Determine the [X, Y] coordinate at the center of the cell enclosing the given text.  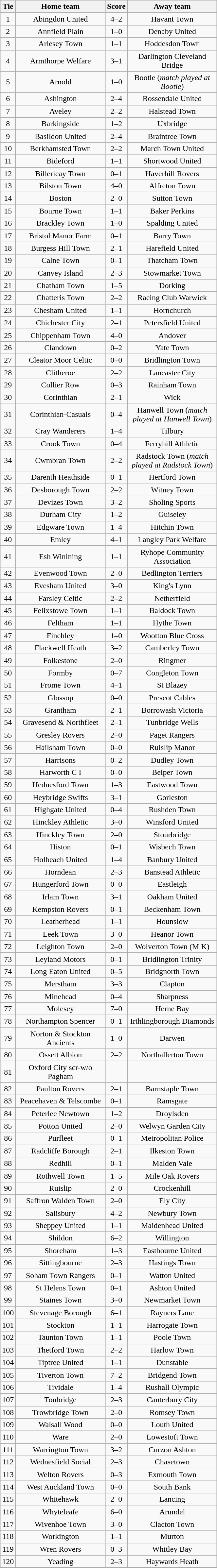
Beckenham Town [172, 909]
Rothwell Town [61, 1176]
Chatham Town [61, 285]
120 [8, 1561]
82 [8, 1089]
57 [8, 760]
Rushall Olympic [172, 1387]
Peacehaven & Telscombe [61, 1101]
Welton Rovers [61, 1474]
Cleator Moor Celtic [61, 360]
Newbury Town [172, 1213]
10 [8, 148]
106 [8, 1387]
Bootle (match played at Bootle) [172, 82]
Bridlington Town [172, 360]
108 [8, 1412]
15 [8, 211]
28 [8, 372]
114 [8, 1487]
Dudley Town [172, 760]
Yate Town [172, 348]
Tunbridge Wells [172, 723]
Witney Town [172, 490]
38 [8, 515]
11 [8, 161]
17 [8, 236]
7 [8, 111]
Glossop [61, 698]
Netherfield [172, 598]
29 [8, 385]
93 [8, 1226]
Romsey Town [172, 1412]
89 [8, 1176]
Potton United [61, 1126]
42 [8, 573]
Harefield United [172, 248]
Whyteleafe [61, 1512]
Darenth Heathside [61, 477]
41 [8, 556]
Banbury United [172, 860]
Aveley [61, 111]
St Blazey [172, 685]
Chasetown [172, 1462]
40 [8, 539]
99 [8, 1300]
Frome Town [61, 685]
65 [8, 860]
Whitley Bay [172, 1549]
0–5 [116, 971]
Rossendale United [172, 99]
79 [8, 1038]
Spalding United [172, 223]
Havant Town [172, 19]
39 [8, 527]
Heybridge Swifts [61, 797]
84 [8, 1114]
Watton United [172, 1275]
Stevenage Borough [61, 1313]
32 [8, 431]
Barry Town [172, 236]
Farsley Celtic [61, 598]
Radcliffe Borough [61, 1151]
Oxford City scr-w/o Pagham [61, 1072]
Saffron Walden Town [61, 1201]
Sittingbourne [61, 1263]
Holbeach United [61, 860]
1 [8, 19]
Ossett Albion [61, 1055]
Stourbridge [172, 835]
Corinthian [61, 398]
62 [8, 822]
Workington [61, 1537]
Stowmarket Town [172, 273]
Harlow Town [172, 1350]
Basildon United [61, 136]
Uxbridge [172, 124]
Wootton Blue Cross [172, 636]
Racing Club Warwick [172, 298]
Hitchin Town [172, 527]
Haywards Heath [172, 1561]
Stockton [61, 1325]
Ryhope Community Association [172, 556]
Radstock Town (match played at Radstock Town) [172, 460]
Bristol Manor Farm [61, 236]
66 [8, 872]
Cwmbran Town [61, 460]
Irlam Town [61, 897]
Guiseley [172, 515]
45 [8, 611]
14 [8, 198]
Harrisons [61, 760]
19 [8, 261]
Grantham [61, 710]
48 [8, 648]
Wolverton Town (M K) [172, 946]
64 [8, 847]
Chatteris Town [61, 298]
44 [8, 598]
104 [8, 1362]
Winsford United [172, 822]
Hertford Town [172, 477]
56 [8, 747]
74 [8, 971]
Denaby United [172, 31]
Thetford Town [61, 1350]
112 [8, 1462]
Tonbridge [61, 1400]
Curzon Ashton [172, 1450]
Chesham United [61, 310]
Bridlington Trinity [172, 959]
Dorking [172, 285]
Redhill [61, 1163]
Durham City [61, 515]
50 [8, 673]
58 [8, 772]
Sharpness [172, 996]
Ilkeston Town [172, 1151]
60 [8, 797]
61 [8, 810]
Lancaster City [172, 372]
Harworth C I [61, 772]
Langley Park Welfare [172, 539]
Oakham United [172, 897]
Braintree Town [172, 136]
85 [8, 1126]
Sheppey United [61, 1226]
Halstead Town [172, 111]
Paulton Rovers [61, 1089]
Home team [61, 7]
Purfleet [61, 1138]
Lowestoft Town [172, 1437]
Devizes Town [61, 502]
Canvey Island [61, 273]
37 [8, 502]
Cray Wanderers [61, 431]
Salisbury [61, 1213]
Ramsgate [172, 1101]
Hinckley Athletic [61, 822]
27 [8, 360]
Shoreham [61, 1251]
22 [8, 298]
Congleton Town [172, 673]
Score [116, 7]
Armthorpe Welfare [61, 61]
71 [8, 934]
Edgware Town [61, 527]
Norton & Stockton Ancients [61, 1038]
49 [8, 660]
Clacton Town [172, 1524]
24 [8, 323]
73 [8, 959]
107 [8, 1400]
Bridgend Town [172, 1375]
6–2 [116, 1238]
70 [8, 922]
43 [8, 586]
Folkestone [61, 660]
119 [8, 1549]
Rainham Town [172, 385]
Sutton Town [172, 198]
Eastleigh [172, 884]
Ferryhill Athletic [172, 444]
77 [8, 1009]
Barnstaple Town [172, 1089]
Rayners Lane [172, 1313]
Tilbury [172, 431]
Welwyn Garden City [172, 1126]
Tiverton Town [61, 1375]
Finchley [61, 636]
Tividale [61, 1387]
69 [8, 909]
Maidenhead United [172, 1226]
Wick [172, 398]
Eastwood Town [172, 785]
Corinthian-Casuals [61, 415]
Chichester City [61, 323]
Irthlingborough Diamonds [172, 1021]
Droylsden [172, 1114]
67 [8, 884]
33 [8, 444]
Shortwood United [172, 161]
Prescot Cables [172, 698]
Baker Perkins [172, 211]
31 [8, 415]
98 [8, 1288]
Felixstowe Town [61, 611]
63 [8, 835]
Haverhill Rovers [172, 174]
80 [8, 1055]
36 [8, 490]
91 [8, 1201]
Hednesford Town [61, 785]
Trowbridge Town [61, 1412]
Flackwell Heath [61, 648]
Lancing [172, 1499]
Eastbourne United [172, 1251]
8 [8, 124]
Hastings Town [172, 1263]
Hounslow [172, 922]
5 [8, 82]
109 [8, 1425]
12 [8, 174]
Rushden Town [172, 810]
4 [8, 61]
25 [8, 335]
7–2 [116, 1375]
Brackley Town [61, 223]
110 [8, 1437]
Gresley Rovers [61, 735]
Hoddesdon Town [172, 44]
Taunton Town [61, 1338]
Banstead Athletic [172, 872]
Long Eaton United [61, 971]
Boston [61, 198]
46 [8, 623]
96 [8, 1263]
Yeading [61, 1561]
Leyland Motors [61, 959]
21 [8, 285]
Hanwell Town (match played at Hanwell Town) [172, 415]
Bideford [61, 161]
Hungerford Town [61, 884]
Gravesend & Northfleet [61, 723]
Merstham [61, 984]
Clandown [61, 348]
30 [8, 398]
26 [8, 348]
Clitheroe [61, 372]
Arundel [172, 1512]
Herne Bay [172, 1009]
47 [8, 636]
Borrowash Victoria [172, 710]
Hythe Town [172, 623]
Staines Town [61, 1300]
0–7 [116, 673]
Emley [61, 539]
Northallerton Town [172, 1055]
Chippenham Town [61, 335]
101 [8, 1325]
Kempston Rovers [61, 909]
Metropolitan Police [172, 1138]
Esh Winining [61, 556]
Shildon [61, 1238]
Bedlington Terriers [172, 573]
20 [8, 273]
6–1 [116, 1313]
Burgess Hill Town [61, 248]
59 [8, 785]
Heanor Town [172, 934]
Wisbech Town [172, 847]
68 [8, 897]
Evesham United [61, 586]
6 [8, 99]
St Helens Town [61, 1288]
16 [8, 223]
Ashington [61, 99]
118 [8, 1537]
Molesey [61, 1009]
Bourne Town [61, 211]
95 [8, 1251]
Gorleston [172, 797]
94 [8, 1238]
Evenwood Town [61, 573]
Warrington Town [61, 1450]
Dunstable [172, 1362]
Willington [172, 1238]
86 [8, 1138]
Arnold [61, 82]
9 [8, 136]
Ashton United [172, 1288]
South Bank [172, 1487]
52 [8, 698]
Hinckley Town [61, 835]
Leatherhead [61, 922]
6–0 [116, 1512]
Alfreton Town [172, 186]
Tiptree United [61, 1362]
Ware [61, 1437]
97 [8, 1275]
Canterbury City [172, 1400]
Andover [172, 335]
55 [8, 735]
Hornchurch [172, 310]
7–0 [116, 1009]
83 [8, 1101]
35 [8, 477]
Formby [61, 673]
Desborough Town [61, 490]
102 [8, 1338]
Abingdon United [61, 19]
116 [8, 1512]
Arlesey Town [61, 44]
Ruislip Manor [172, 747]
Ely City [172, 1201]
Wren Rovers [61, 1549]
54 [8, 723]
West Auckland Town [61, 1487]
Berkhamsted Town [61, 148]
Camberley Town [172, 648]
75 [8, 984]
Horndean [61, 872]
Darwen [172, 1038]
53 [8, 710]
Belper Town [172, 772]
92 [8, 1213]
34 [8, 460]
Ringmer [172, 660]
Ruislip [61, 1188]
115 [8, 1499]
Wednesfield Social [61, 1462]
Harrogate Town [172, 1325]
Peterlee Newtown [61, 1114]
Hailsham Town [61, 747]
113 [8, 1474]
Newmarket Town [172, 1300]
Louth United [172, 1425]
90 [8, 1188]
Exmouth Town [172, 1474]
51 [8, 685]
Petersfield United [172, 323]
March Town United [172, 148]
18 [8, 248]
88 [8, 1163]
3–3 [116, 984]
Billericay Town [61, 174]
Poole Town [172, 1338]
111 [8, 1450]
Mile Oak Rovers [172, 1176]
Highgate United [61, 810]
117 [8, 1524]
Minehead [61, 996]
Thatcham Town [172, 261]
King's Lynn [172, 586]
Histon [61, 847]
Soham Town Rangers [61, 1275]
105 [8, 1375]
Whitehawk [61, 1499]
Barkingside [61, 124]
Away team [172, 7]
Leighton Town [61, 946]
100 [8, 1313]
Darlington Cleveland Bridge [172, 61]
Calne Town [61, 261]
Sholing Sports [172, 502]
3 [8, 44]
72 [8, 946]
103 [8, 1350]
76 [8, 996]
78 [8, 1021]
Baldock Town [172, 611]
Collier Row [61, 385]
Walsall Wood [61, 1425]
87 [8, 1151]
23 [8, 310]
Paget Rangers [172, 735]
Bridgnorth Town [172, 971]
Crook Town [61, 444]
Crockenhill [172, 1188]
81 [8, 1072]
13 [8, 186]
2 [8, 31]
Malden Vale [172, 1163]
Wivenhoe Town [61, 1524]
Leek Town [61, 934]
Bilston Town [61, 186]
Clapton [172, 984]
Annfield Plain [61, 31]
Tie [8, 7]
Northampton Spencer [61, 1021]
Murton [172, 1537]
Feltham [61, 623]
